For the text-containing cell, return its midpoint in [X, Y] coordinate format. 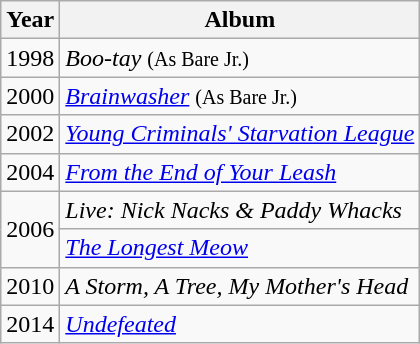
2014 [30, 324]
2006 [30, 229]
2002 [30, 134]
1998 [30, 58]
Album [240, 20]
2000 [30, 96]
Live: Nick Nacks & Paddy Whacks [240, 210]
Year [30, 20]
The Longest Meow [240, 248]
From the End of Your Leash [240, 172]
2004 [30, 172]
2010 [30, 286]
Boo-tay (As Bare Jr.) [240, 58]
Undefeated [240, 324]
Young Criminals' Starvation League [240, 134]
A Storm, A Tree, My Mother's Head [240, 286]
Brainwasher (As Bare Jr.) [240, 96]
